Identify which cell holds the provided text, then report its (x, y) central coordinate. 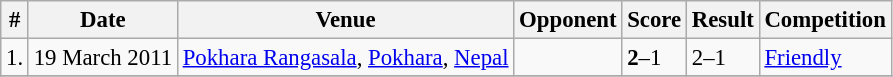
Competition (825, 20)
1. (15, 58)
Date (102, 20)
Venue (345, 20)
19 March 2011 (102, 58)
# (15, 20)
Opponent (568, 20)
Score (654, 20)
Friendly (825, 58)
Pokhara Rangasala, Pokhara, Nepal (345, 58)
Result (722, 20)
